Extract the (X, Y) coordinate from the center of the cell holding the provided text.  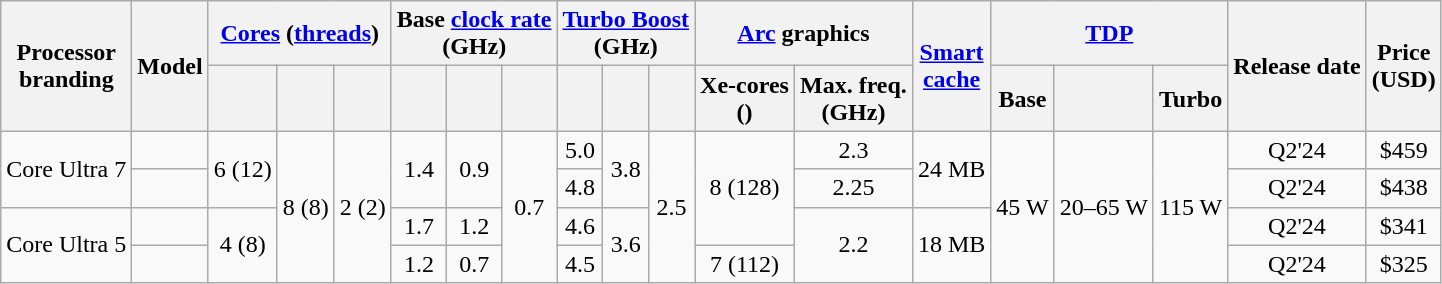
$438 (1404, 188)
Xe-cores() (745, 98)
Processorbranding (66, 66)
115 W (1190, 207)
2.25 (853, 188)
8 (128) (745, 188)
45 W (1022, 207)
Model (170, 66)
8 (8) (306, 207)
4.5 (580, 264)
6 (12) (242, 169)
0.9 (474, 169)
Base (1022, 98)
1.4 (418, 169)
Max. freq.(GHz) (853, 98)
5.0 (580, 150)
Cores (threads) (300, 34)
Smartcache (951, 66)
24 MB (951, 169)
Price(USD) (1404, 66)
Core Ultra 7 (66, 169)
Arc graphics (804, 34)
2.2 (853, 245)
3.6 (626, 245)
$325 (1404, 264)
4.6 (580, 226)
4.8 (580, 188)
2.5 (672, 207)
20–65 W (1104, 207)
Turbo (1190, 98)
18 MB (951, 245)
3.8 (626, 169)
$341 (1404, 226)
2 (2) (362, 207)
Base clock rate(GHz) (474, 34)
$459 (1404, 150)
TDP (1110, 34)
4 (8) (242, 245)
Core Ultra 5 (66, 245)
1.7 (418, 226)
Release date (1297, 66)
2.3 (853, 150)
7 (112) (745, 264)
Turbo Boost(GHz) (626, 34)
